Return [x, y] of the center of cell containing provided text 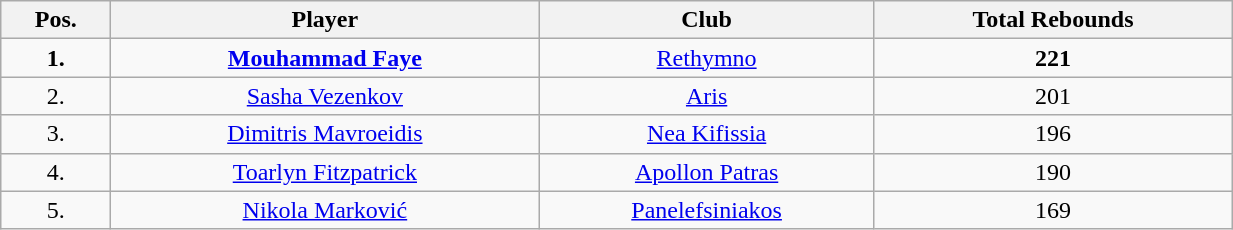
Nea Kifissia [706, 134]
5. [56, 210]
Club [706, 20]
Panelefsiniakos [706, 210]
221 [1052, 58]
Aris [706, 96]
1. [56, 58]
Pos. [56, 20]
196 [1052, 134]
4. [56, 172]
201 [1052, 96]
Total Rebounds [1052, 20]
Toarlyn Fitzpatrick [325, 172]
Rethymno [706, 58]
190 [1052, 172]
Player [325, 20]
Mouhammad Faye [325, 58]
3. [56, 134]
Dimitris Mavroeidis [325, 134]
Nikola Marković [325, 210]
2. [56, 96]
169 [1052, 210]
Apollon Patras [706, 172]
Sasha Vezenkov [325, 96]
